Identify which cell holds the provided text, then report its [x, y] central coordinate. 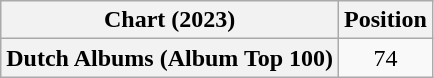
Chart (2023) [170, 20]
Position [386, 20]
74 [386, 58]
Dutch Albums (Album Top 100) [170, 58]
